Return [x, y] of the center of cell containing provided text 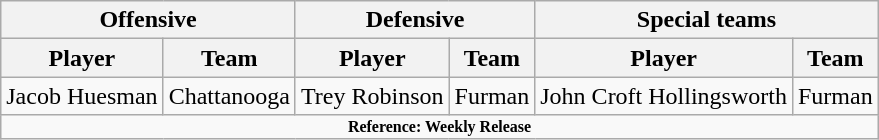
Chattanooga [229, 96]
Offensive [148, 20]
John Croft Hollingsworth [664, 96]
Defensive [414, 20]
Jacob Huesman [82, 96]
Reference: Weekly Release [440, 127]
Trey Robinson [372, 96]
Special teams [706, 20]
